Return [X, Y] of the center of cell containing provided text 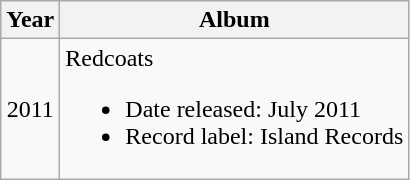
RedcoatsDate released: July 2011Record label: Island Records [234, 109]
Album [234, 20]
Year [30, 20]
2011 [30, 109]
